Detect which cell encompasses the target text, then output its [X, Y] center coordinate. 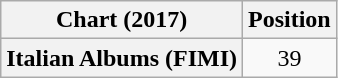
Position [290, 20]
Chart (2017) [122, 20]
Italian Albums (FIMI) [122, 58]
39 [290, 58]
